Extract the (x, y) coordinate from the center of the cell holding the provided text.  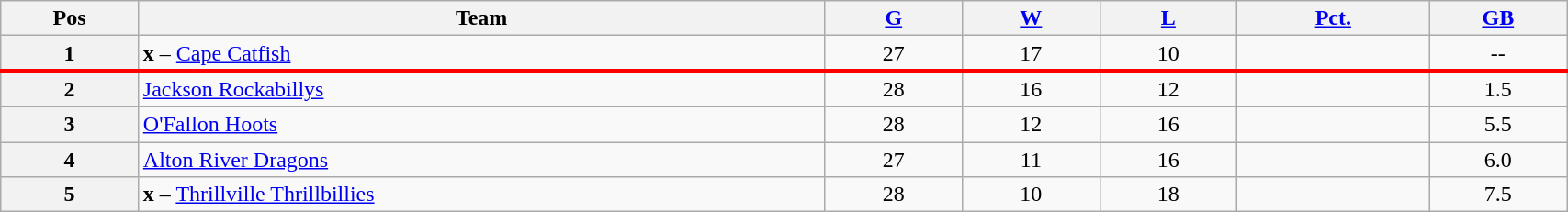
11 (1032, 159)
Jackson Rockabillys (481, 89)
x – Cape Catfish (481, 53)
4 (70, 159)
O'Fallon Hoots (481, 124)
Team (481, 18)
G (894, 18)
17 (1032, 53)
Pos (70, 18)
1 (70, 53)
2 (70, 89)
1.5 (1498, 89)
x – Thrillville Thrillbillies (481, 195)
-- (1498, 53)
5.5 (1498, 124)
GB (1498, 18)
Alton River Dragons (481, 159)
3 (70, 124)
18 (1168, 195)
5 (70, 195)
Pct. (1334, 18)
7.5 (1498, 195)
W (1032, 18)
L (1168, 18)
6.0 (1498, 159)
